Pinpoint the cell where the given text exists, returning its [X, Y] midpoint coordinate. 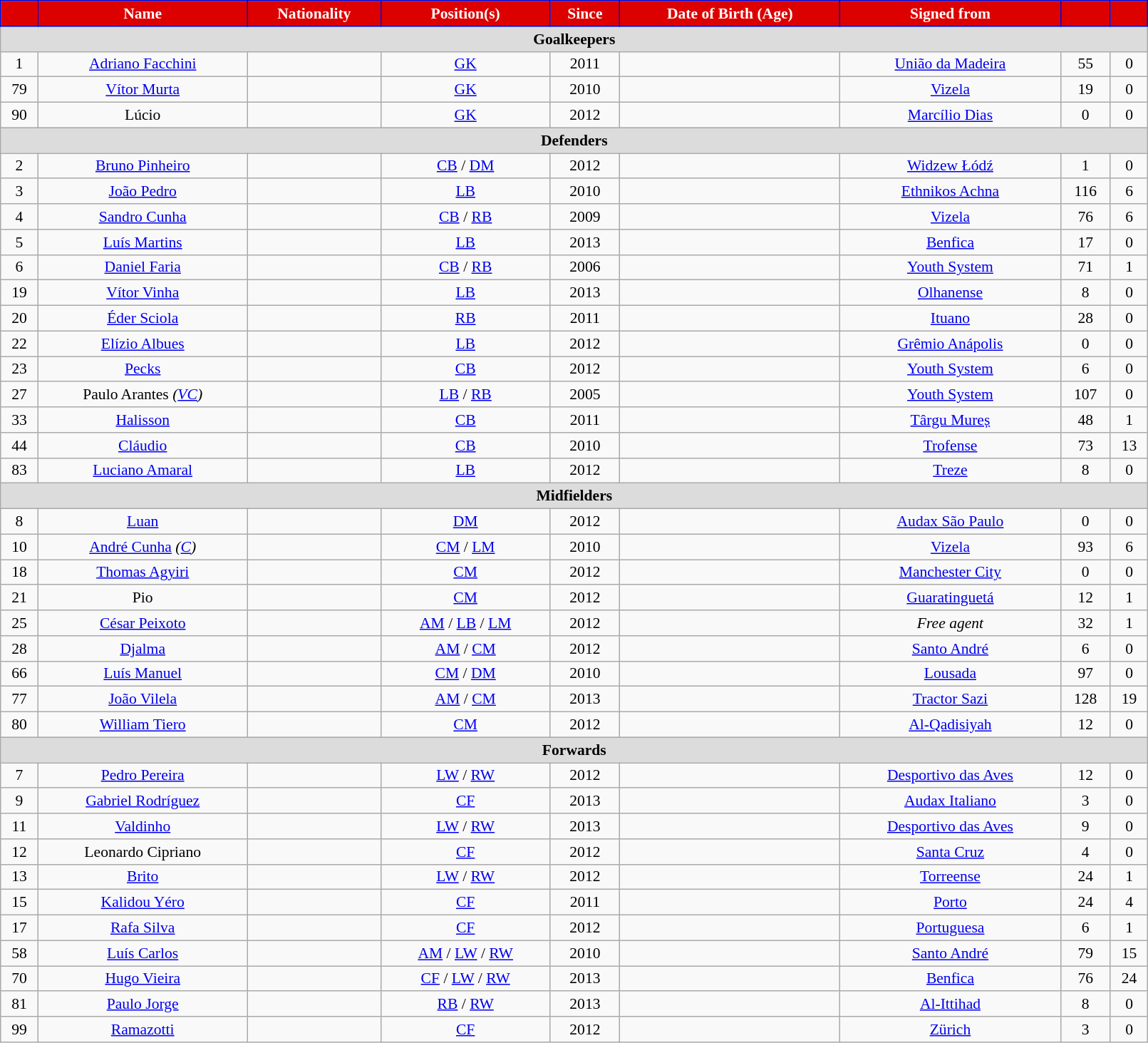
21 [19, 598]
48 [1085, 420]
Luan [143, 522]
Paulo Arantes (VC) [143, 395]
20 [19, 319]
81 [19, 1005]
70 [19, 979]
77 [19, 699]
Trofense [951, 446]
32 [1085, 623]
Târgu Mureș [951, 420]
18 [19, 572]
Audax São Paulo [951, 522]
Torreense [951, 877]
Ramazotti [143, 1029]
Bruno Pinheiro [143, 166]
Luís Martins [143, 242]
Pio [143, 598]
União da Madeira [951, 64]
Olhanense [951, 293]
71 [1085, 267]
Porto [951, 903]
CM / LM [465, 547]
Widzew Łódź [951, 166]
83 [19, 471]
Manchester City [951, 572]
Date of Birth (Age) [730, 14]
Luís Manuel [143, 674]
73 [1085, 446]
99 [19, 1029]
128 [1085, 699]
Valdinho [143, 826]
AM / LB / LM [465, 623]
2005 [585, 395]
107 [1085, 395]
Signed from [951, 14]
Treze [951, 471]
Brito [143, 877]
Cláudio [143, 446]
97 [1085, 674]
Ituano [951, 319]
116 [1085, 192]
Paulo Jorge [143, 1005]
7 [19, 776]
27 [19, 395]
80 [19, 725]
Thomas Agyiri [143, 572]
Sandro Cunha [143, 217]
LB / RB [465, 395]
João Pedro [143, 192]
2006 [585, 267]
Guaratinguetá [951, 598]
Lousada [951, 674]
11 [19, 826]
CF / LW / RW [465, 979]
Portuguesa [951, 928]
RB / RW [465, 1005]
33 [19, 420]
Leonardo Cipriano [143, 852]
90 [19, 115]
Grêmio Anápolis [951, 344]
Goalkeepers [574, 39]
Djalma [143, 649]
Pedro Pereira [143, 776]
66 [19, 674]
Santa Cruz [951, 852]
Free agent [951, 623]
Defenders [574, 140]
Marcílio Dias [951, 115]
Adriano Facchini [143, 64]
RB [465, 319]
Tractor Sazi [951, 699]
Éder Sciola [143, 319]
2 [19, 166]
Nationality [314, 14]
AM / LW / RW [465, 953]
55 [1085, 64]
Midfielders [574, 496]
Vítor Murta [143, 90]
Daniel Faria [143, 267]
44 [19, 446]
Luciano Amaral [143, 471]
Pecks [143, 369]
10 [19, 547]
Name [143, 14]
Vítor Vinha [143, 293]
André Cunha (C) [143, 547]
Hugo Vieira [143, 979]
João Vilela [143, 699]
93 [1085, 547]
Lúcio [143, 115]
DM [465, 522]
Luís Carlos [143, 953]
CB / DM [465, 166]
2009 [585, 217]
5 [19, 242]
58 [19, 953]
23 [19, 369]
César Peixoto [143, 623]
Halisson [143, 420]
CM / DM [465, 674]
William Tiero [143, 725]
Ethnikos Achna [951, 192]
Rafa Silva [143, 928]
Audax Italiano [951, 801]
Kalidou Yéro [143, 903]
Since [585, 14]
25 [19, 623]
Forwards [574, 750]
Al-Qadisiyah [951, 725]
Position(s) [465, 14]
22 [19, 344]
Zürich [951, 1029]
Gabriel Rodríguez [143, 801]
Elízio Albues [143, 344]
Al-Ittihad [951, 1005]
